Extract the (X, Y) coordinate from the center of the cell holding the provided text.  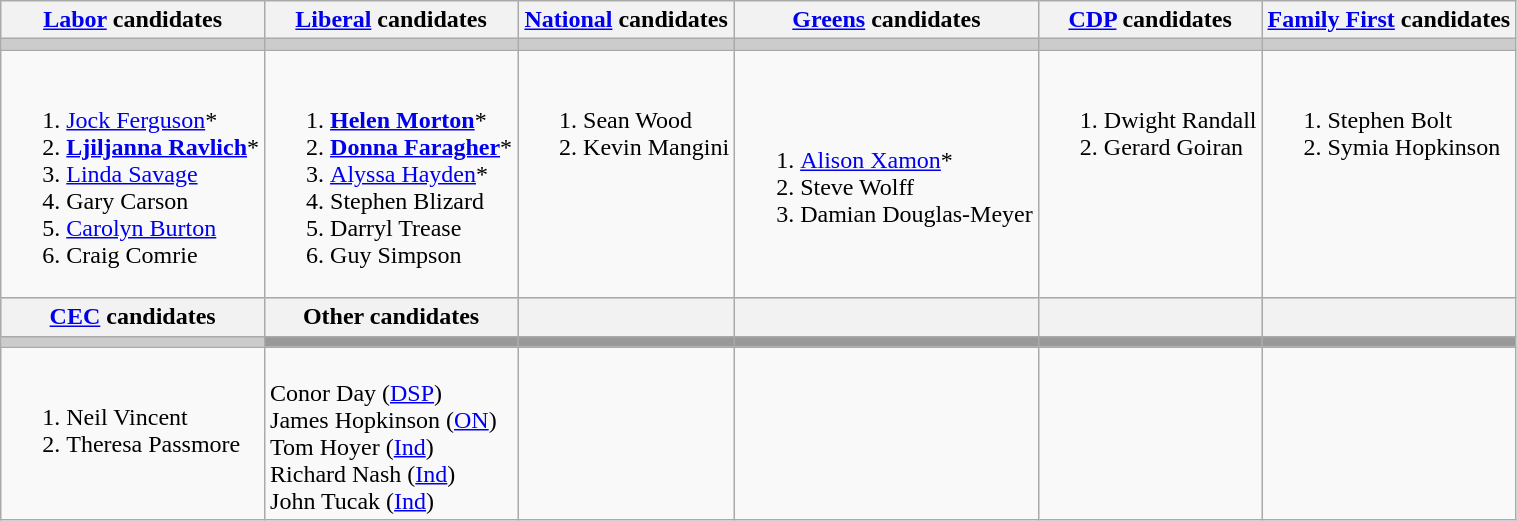
Conor Day (DSP) James Hopkinson (ON) Tom Hoyer (Ind) Richard Nash (Ind) John Tucak (Ind) (392, 434)
CDP candidates (1150, 20)
Family First candidates (1389, 20)
Liberal candidates (392, 20)
CEC candidates (133, 317)
Other candidates (392, 317)
Alison Xamon*Steve WolffDamian Douglas-Meyer (887, 174)
Helen Morton*Donna Faragher*Alyssa Hayden*Stephen BlizardDarryl TreaseGuy Simpson (392, 174)
Neil VincentTheresa Passmore (133, 434)
Sean WoodKevin Mangini (626, 174)
Stephen BoltSymia Hopkinson (1389, 174)
Dwight RandallGerard Goiran (1150, 174)
Jock Ferguson*Ljiljanna Ravlich*Linda SavageGary CarsonCarolyn BurtonCraig Comrie (133, 174)
National candidates (626, 20)
Greens candidates (887, 20)
Labor candidates (133, 20)
